Determine the [x, y] coordinate at the center of the cell enclosing the given text.  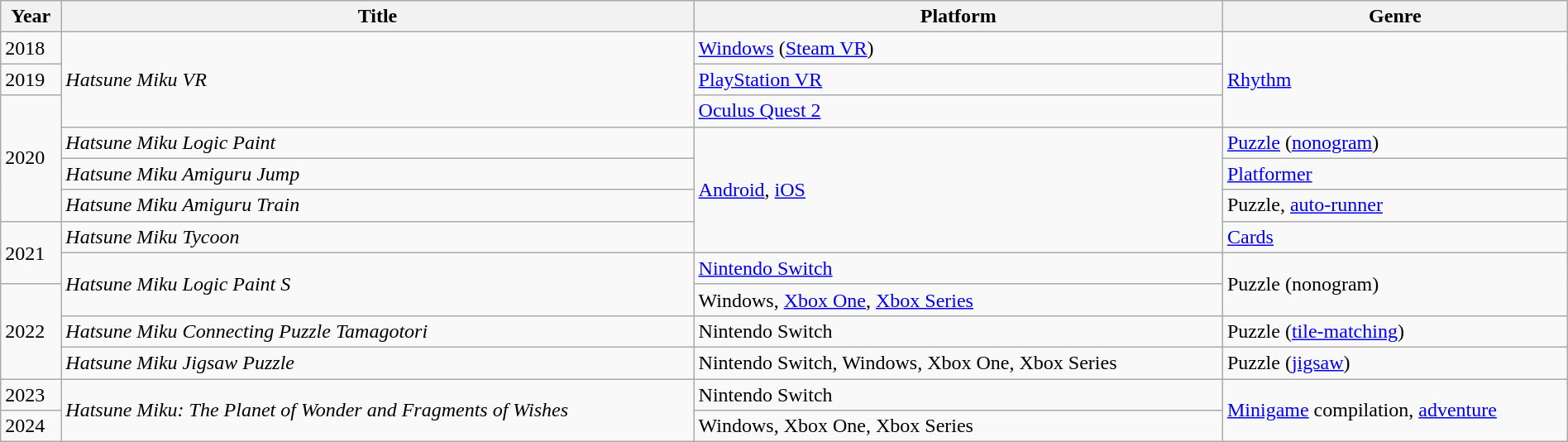
Hatsune Miku Logic Paint S [377, 284]
2023 [31, 395]
Hatsune Miku Tycoon [377, 237]
Oculus Quest 2 [958, 111]
Puzzle (jigsaw) [1394, 363]
Title [377, 17]
Puzzle, auto-runner [1394, 205]
2018 [31, 48]
2019 [31, 79]
Hatsune Miku Jigsaw Puzzle [377, 363]
Hatsune Miku Connecting Puzzle Tamagotori [377, 331]
2024 [31, 426]
2021 [31, 252]
Hatsune Miku Amiguru Jump [377, 174]
Minigame compilation, adventure [1394, 411]
Genre [1394, 17]
2020 [31, 158]
Rhythm [1394, 79]
Windows (Steam VR) [958, 48]
Hatsune Miku Logic Paint [377, 142]
Hatsune Miku VR [377, 79]
Android, iOS [958, 190]
Year [31, 17]
Hatsune Miku Amiguru Train [377, 205]
Hatsune Miku: The Planet of Wonder and Fragments of Wishes [377, 411]
Cards [1394, 237]
Puzzle (tile-matching) [1394, 331]
Nintendo Switch, Windows, Xbox One, Xbox Series [958, 363]
Platformer [1394, 174]
2022 [31, 331]
PlayStation VR [958, 79]
Platform [958, 17]
